Return (x, y) of the center of cell containing provided text 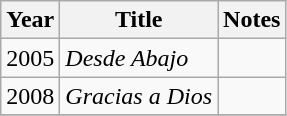
Desde Abajo (139, 58)
Gracias a Dios (139, 96)
2005 (30, 58)
Notes (252, 20)
2008 (30, 96)
Title (139, 20)
Year (30, 20)
